Search for the cell housing the specified text and yield its (X, Y) center coordinate. 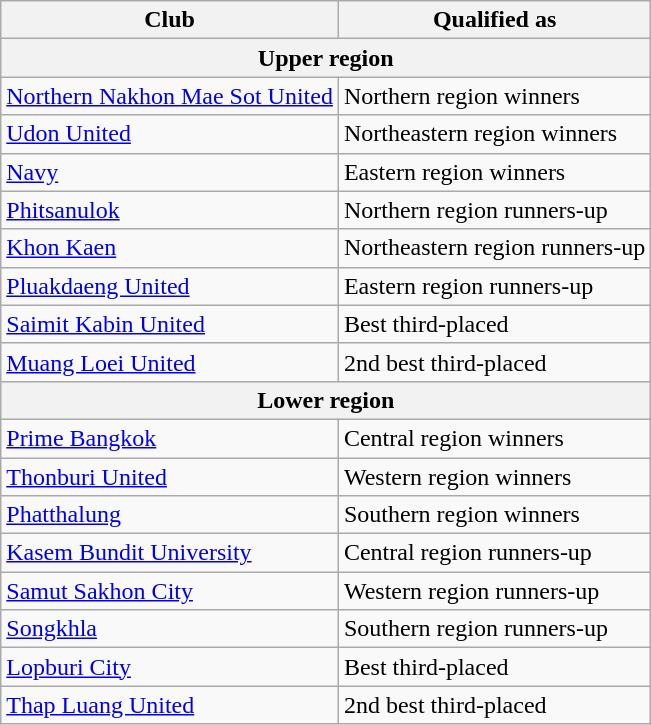
Northern Nakhon Mae Sot United (170, 96)
Northern region winners (494, 96)
Central region runners-up (494, 553)
Navy (170, 172)
Eastern region runners-up (494, 286)
Eastern region winners (494, 172)
Kasem Bundit University (170, 553)
Central region winners (494, 438)
Thonburi United (170, 477)
Udon United (170, 134)
Songkhla (170, 629)
Western region runners-up (494, 591)
Northeastern region winners (494, 134)
Muang Loei United (170, 362)
Saimit Kabin United (170, 324)
Pluakdaeng United (170, 286)
Southern region winners (494, 515)
Upper region (326, 58)
Phatthalung (170, 515)
Club (170, 20)
Northern region runners-up (494, 210)
Phitsanulok (170, 210)
Samut Sakhon City (170, 591)
Lopburi City (170, 667)
Prime Bangkok (170, 438)
Northeastern region runners-up (494, 248)
Western region winners (494, 477)
Southern region runners-up (494, 629)
Thap Luang United (170, 705)
Khon Kaen (170, 248)
Qualified as (494, 20)
Lower region (326, 400)
